Output the [x, y] coordinate of the center of the cell containing the given text.  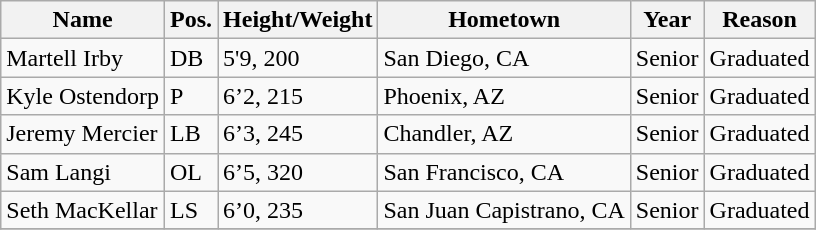
Jeremy Mercier [83, 134]
Seth MacKellar [83, 210]
OL [190, 172]
Pos. [190, 20]
Martell Irby [83, 58]
Hometown [504, 20]
DB [190, 58]
Phoenix, AZ [504, 96]
Kyle Ostendorp [83, 96]
Sam Langi [83, 172]
LS [190, 210]
San Juan Capistrano, CA [504, 210]
San Francisco, CA [504, 172]
Name [83, 20]
Year [667, 20]
P [190, 96]
LB [190, 134]
6’0, 235 [298, 210]
Reason [760, 20]
Chandler, AZ [504, 134]
Height/Weight [298, 20]
6’2, 215 [298, 96]
6’5, 320 [298, 172]
5'9, 200 [298, 58]
San Diego, CA [504, 58]
6’3, 245 [298, 134]
